Scan for the cell matching the given text and deliver its (X, Y) coordinate at center. 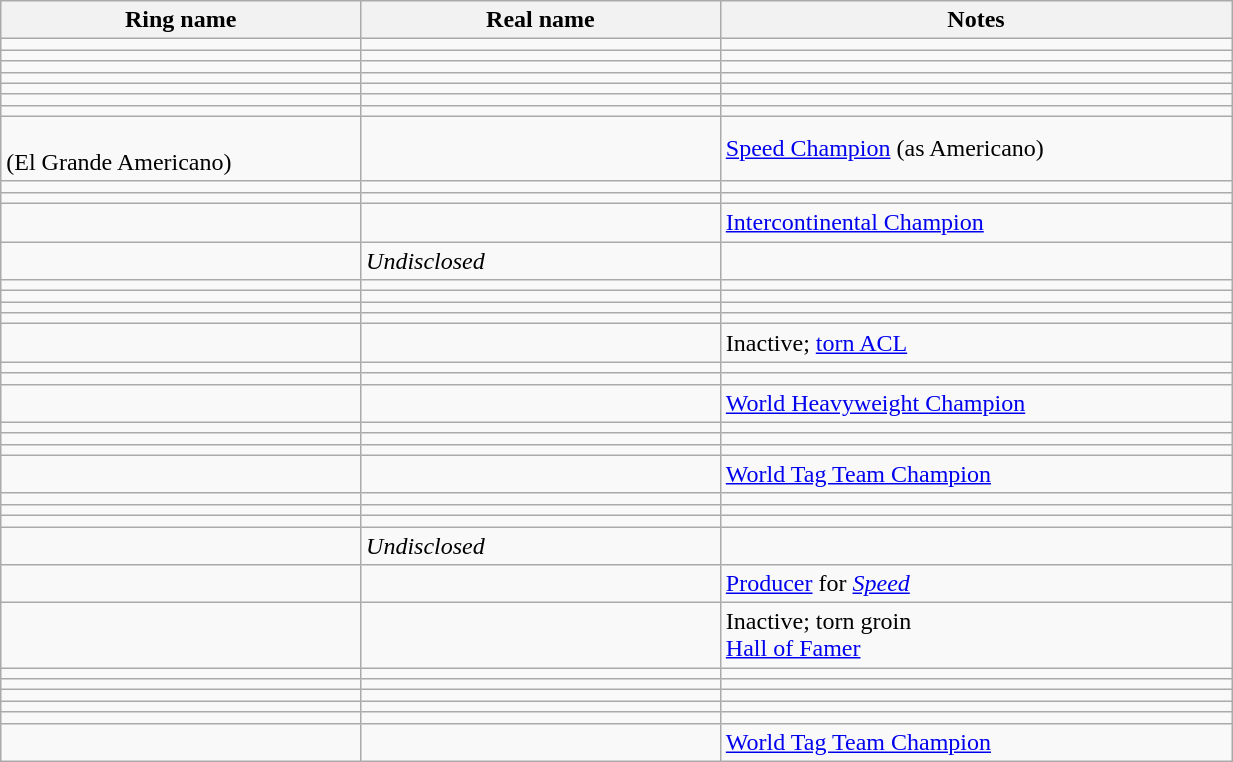
Ring name (181, 20)
Inactive; torn groinHall of Famer (976, 636)
World Heavyweight Champion (976, 403)
Speed Champion (as Americano) (976, 148)
(El Grande Americano) (181, 148)
Producer for Speed (976, 584)
Inactive; torn ACL (976, 343)
Notes (976, 20)
Real name (541, 20)
Intercontinental Champion (976, 222)
